Extract the (x, y) coordinate from the center of the cell holding the provided text.  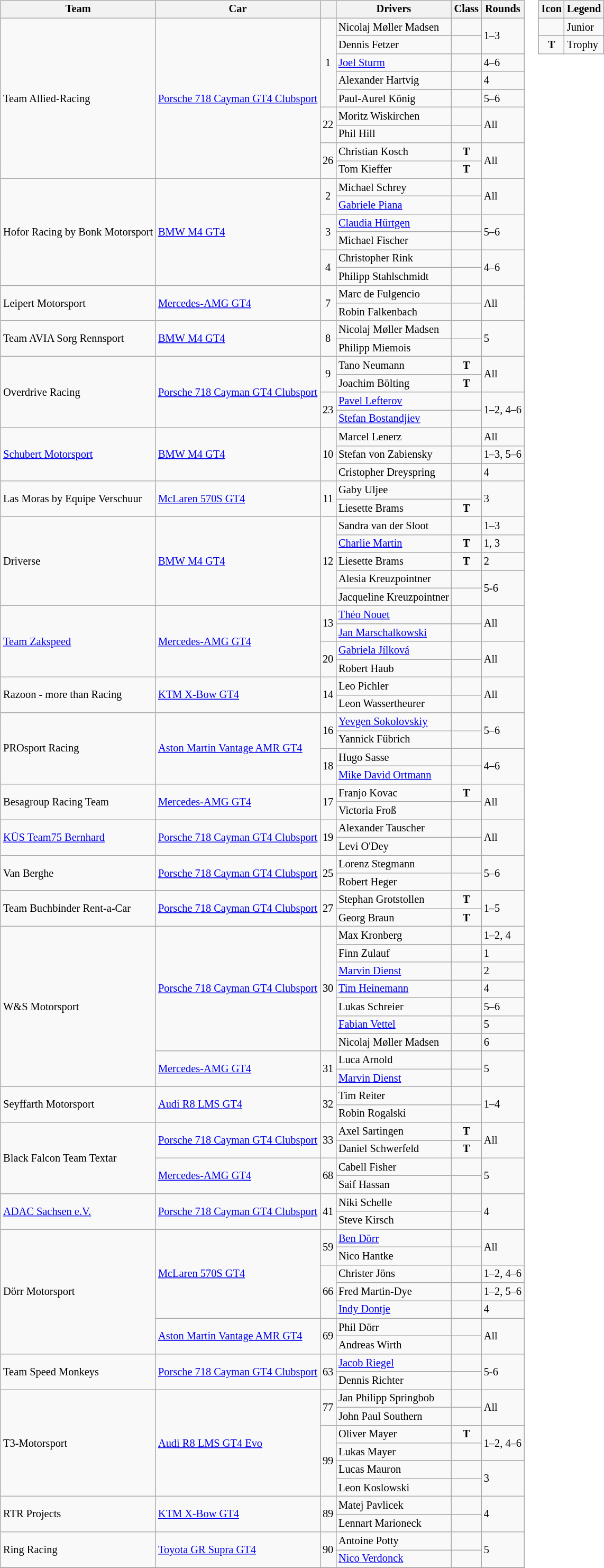
Car (238, 10)
69 (328, 1336)
Seyffarth Motorsport (78, 1105)
Driverse (78, 561)
Yevgen Sokolovskiy (393, 722)
PROsport Racing (78, 748)
63 (328, 1372)
59 (328, 1247)
Razoon - more than Racing (78, 695)
26 (328, 161)
Jan Philipp Springbob (393, 1399)
6 (502, 1043)
W&S Motorsport (78, 1007)
Matej Pavlicek (393, 1506)
John Paul Southern (393, 1416)
Niki Schelle (393, 1203)
Dennis Fetzer (393, 45)
8 (328, 339)
ADAC Sachsen e.V. (78, 1212)
Michael Schrey (393, 187)
Stephan Grotstollen (393, 900)
Robin Rogalski (393, 1113)
Georg Braun (393, 918)
Tim Reiter (393, 1096)
Moritz Wiskirchen (393, 116)
Team Buchbinder Rent-a-Car (78, 908)
Victoria Froß (393, 811)
Dennis Richter (393, 1381)
Leipert Motorsport (78, 303)
Nico Verdonck (393, 1559)
Joel Sturm (393, 63)
Stefan Bostandjiev (393, 419)
90 (328, 1549)
Tim Heinemann (393, 989)
16 (328, 730)
1–3, 5–6 (502, 455)
Lorenz Stegmann (393, 864)
Drivers (393, 10)
Team AVIA Sorg Rennsport (78, 339)
Charlie Martin (393, 543)
14 (328, 695)
1–2, 4 (502, 936)
Gabriela Jílková (393, 650)
Daniel Schwerfeld (393, 1149)
Andreas Wirth (393, 1345)
23 (328, 410)
Audi R8 LMS GT4 (238, 1105)
Team Speed Monkeys (78, 1372)
31 (328, 1069)
11 (328, 499)
Jacqueline Kreuzpointner (393, 597)
Claudia Hürtgen (393, 223)
Schubert Motorsport (78, 454)
Christian Kosch (393, 152)
89 (328, 1515)
Pavel Lefterov (393, 401)
Levi O'Dey (393, 846)
25 (328, 873)
Icon (552, 10)
Tano Neumann (393, 366)
13 (328, 623)
18 (328, 766)
Michael Fischer (393, 241)
RTR Projects (78, 1515)
Luca Arnold (393, 1060)
27 (328, 908)
Hofor Racing by Bonk Motorsport (78, 232)
Fabian Vettel (393, 1025)
Max Kronberg (393, 936)
Finn Zulauf (393, 953)
Philipp Miemois (393, 348)
Christopher Rink (393, 259)
Audi R8 LMS GT4 Evo (238, 1443)
Nico Hantke (393, 1256)
17 (328, 802)
Rounds (502, 10)
Van Berghe (78, 873)
Black Falcon Team Textar (78, 1158)
Théo Nouet (393, 615)
Lucas Mauron (393, 1470)
Robert Haub (393, 668)
Marcel Lenerz (393, 437)
Las Moras by Equipe Verschuur (78, 499)
1–2, 5–6 (502, 1292)
Yannick Fübrich (393, 740)
Jacob Riegel (393, 1363)
41 (328, 1212)
30 (328, 989)
Robert Heger (393, 882)
20 (328, 659)
Stefan von Zabiensky (393, 455)
KÜS Team75 Bernhard (78, 837)
99 (328, 1461)
Phil Hill (393, 134)
Dörr Motorsport (78, 1292)
Robin Falkenbach (393, 312)
Leo Pichler (393, 686)
Oliver Mayer (393, 1434)
Team (78, 10)
Gabriele Piana (393, 205)
Alexander Tauscher (393, 829)
Phil Dörr (393, 1327)
1–4 (502, 1105)
Cabell Fisher (393, 1167)
Hugo Sasse (393, 757)
Indy Dontje (393, 1310)
Marc de Fulgencio (393, 294)
Alexander Hartvig (393, 80)
12 (328, 561)
1, 3 (502, 543)
Legend (584, 10)
68 (328, 1176)
Christer Jöns (393, 1274)
77 (328, 1408)
Lennart Marioneck (393, 1523)
Mike David Ortmann (393, 775)
Fred Martin-Dye (393, 1292)
T3-Motorsport (78, 1443)
Paul-Aurel König (393, 98)
Leon Wassertheurer (393, 704)
Saif Hassan (393, 1185)
Overdrive Racing (78, 393)
Cristopher Dreyspring (393, 473)
Lukas Mayer (393, 1452)
Steve Kirsch (393, 1220)
Class (466, 10)
Junior (584, 27)
Lukas Schreier (393, 1007)
66 (328, 1291)
Besagroup Racing Team (78, 802)
Team Allied-Racing (78, 98)
Axel Sartingen (393, 1131)
Antoine Potty (393, 1541)
Tom Kieffer (393, 170)
Gaby Uljee (393, 490)
Team Zakspeed (78, 641)
Jan Marschalkowski (393, 633)
9 (328, 375)
Joachim Bölting (393, 383)
Franjo Kovac (393, 793)
Toyota GR Supra GT4 (238, 1549)
Ben Dörr (393, 1238)
Leon Koslowski (393, 1488)
32 (328, 1105)
Alesia Kreuzpointner (393, 579)
22 (328, 125)
Philipp Stahlschmidt (393, 276)
19 (328, 837)
1–5 (502, 908)
10 (328, 454)
33 (328, 1140)
Ring Racing (78, 1549)
Trophy (584, 45)
7 (328, 303)
Sandra van der Sloot (393, 526)
